Scan for the cell matching the given text and deliver its [x, y] coordinate at center. 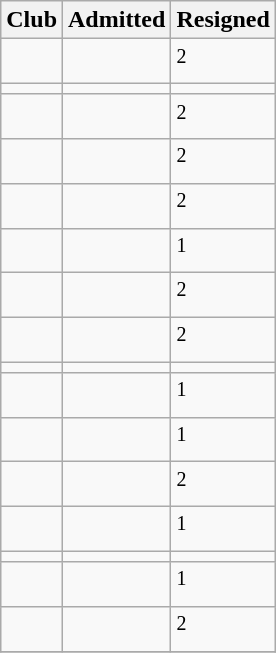
Admitted [117, 20]
Club [32, 20]
Resigned [223, 20]
